Detect which cell encompasses the target text, then output its (x, y) center coordinate. 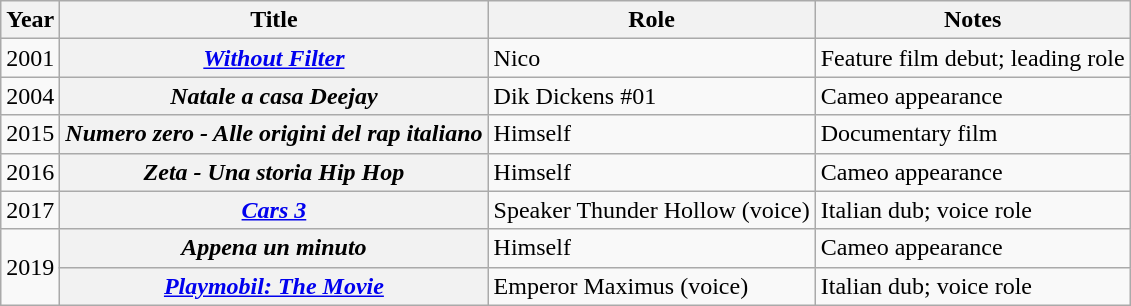
Natale a casa Deejay (274, 96)
2015 (30, 134)
Emperor Maximus (voice) (652, 286)
Role (652, 20)
Speaker Thunder Hollow (voice) (652, 210)
Cars 3 (274, 210)
Documentary film (972, 134)
Dik Dickens #01 (652, 96)
Without Filter (274, 58)
2004 (30, 96)
Feature film debut; leading role (972, 58)
Zeta - Una storia Hip Hop (274, 172)
Notes (972, 20)
2001 (30, 58)
2017 (30, 210)
Appena un minuto (274, 248)
Numero zero - Alle origini del rap italiano (274, 134)
Title (274, 20)
2016 (30, 172)
2019 (30, 267)
Nico (652, 58)
Playmobil: The Movie (274, 286)
Year (30, 20)
